Return the (x, y) coordinate for the center point of the cell that contains the specified text.  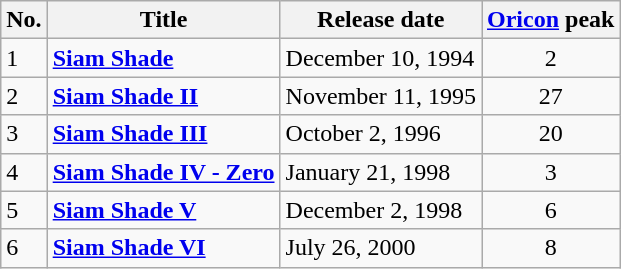
1 (24, 58)
Release date (380, 20)
Title (164, 20)
20 (551, 134)
January 21, 1998 (380, 172)
December 10, 1994 (380, 58)
Siam Shade III (164, 134)
November 11, 1995 (380, 96)
4 (24, 172)
July 26, 2000 (380, 248)
Siam Shade VI (164, 248)
October 2, 1996 (380, 134)
December 2, 1998 (380, 210)
Siam Shade V (164, 210)
8 (551, 248)
Oricon peak (551, 20)
Siam Shade (164, 58)
Siam Shade IV - Zero (164, 172)
27 (551, 96)
5 (24, 210)
Siam Shade II (164, 96)
No. (24, 20)
